Extract the (x, y) coordinate from the center of the cell holding the provided text.  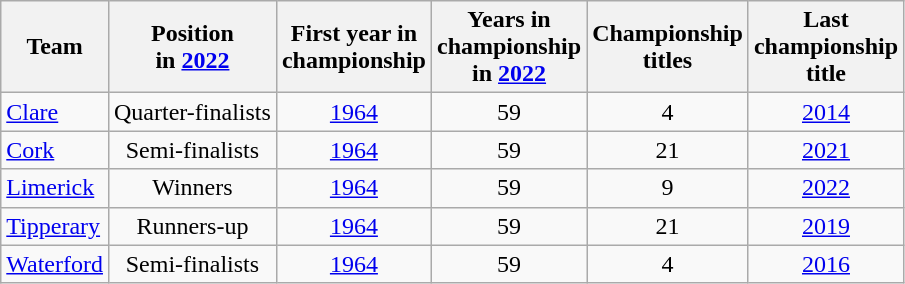
2021 (826, 150)
2014 (826, 112)
Winners (192, 188)
Cork (55, 150)
Years in championshipin 2022 (508, 47)
Tipperary (55, 226)
First year inchampionship (354, 47)
Waterford (55, 264)
Clare (55, 112)
Team (55, 47)
Limerick (55, 188)
Championshiptitles (668, 47)
9 (668, 188)
Runners-up (192, 226)
2022 (826, 188)
Quarter-finalists (192, 112)
Lastchampionship title (826, 47)
2016 (826, 264)
Positionin 2022 (192, 47)
2019 (826, 226)
